Scan for the cell matching the given text and deliver its [X, Y] coordinate at center. 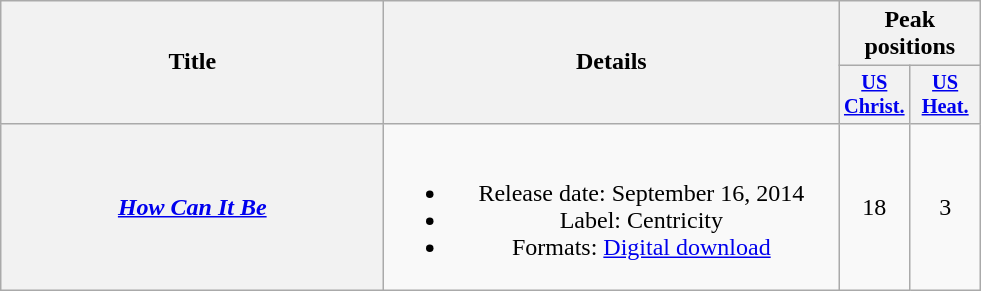
Peak positions [910, 34]
US Christ. [874, 95]
Details [612, 62]
How Can It Be [192, 206]
3 [946, 206]
Release date: September 16, 2014Label: CentricityFormats: Digital download [612, 206]
18 [874, 206]
US Heat. [946, 95]
Title [192, 62]
